Capture the cell that displays the provided text and extract its (X, Y) central coordinate. 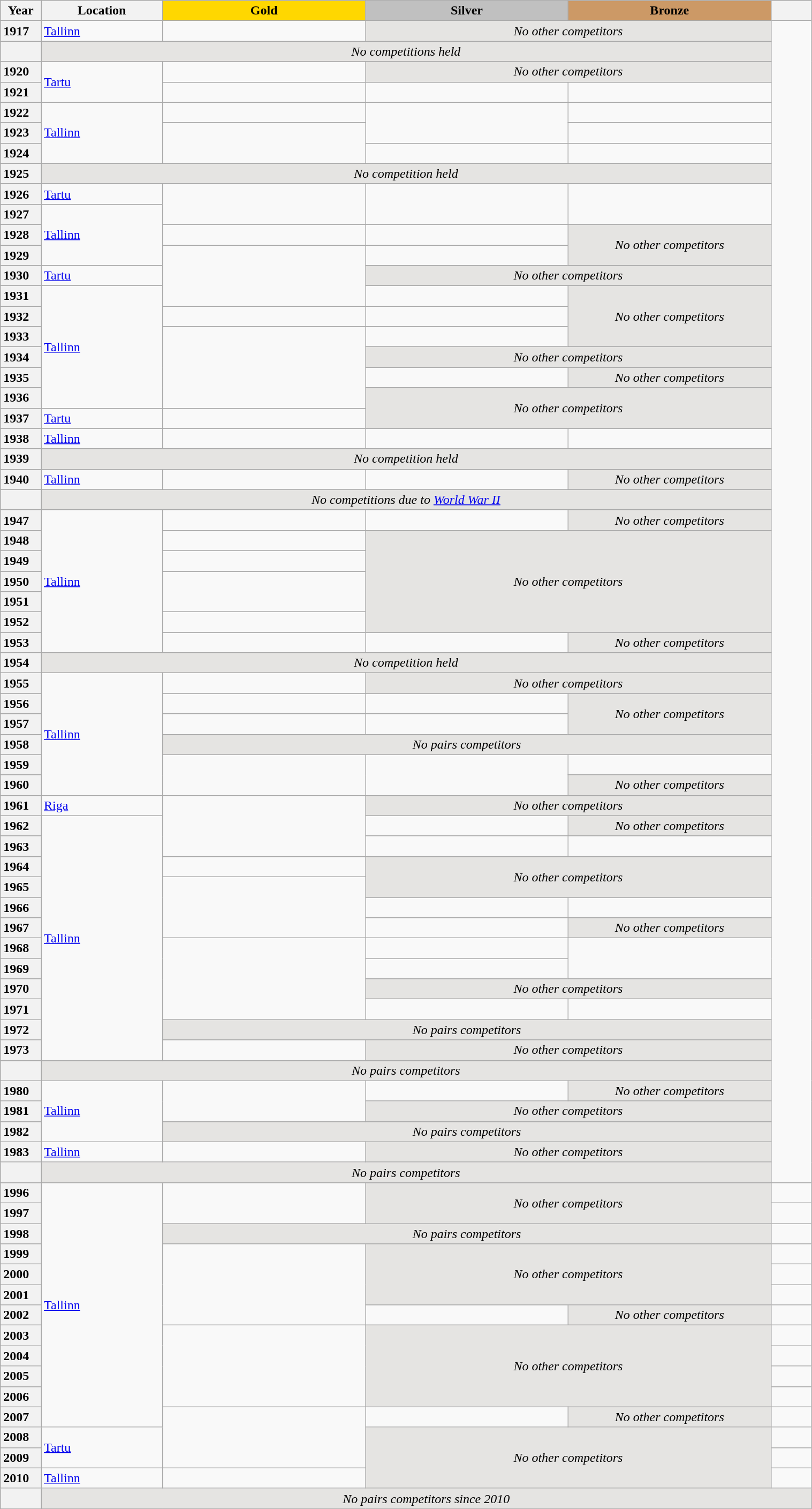
1952 (21, 622)
Riga (102, 805)
2005 (21, 1376)
1954 (21, 663)
1938 (21, 439)
1930 (21, 276)
1963 (21, 846)
No pairs competitors since 2010 (426, 1498)
1924 (21, 153)
1932 (21, 316)
1920 (21, 72)
2007 (21, 1417)
1960 (21, 785)
1936 (21, 398)
1925 (21, 173)
1982 (21, 1131)
Silver (467, 11)
1972 (21, 1030)
1966 (21, 908)
1999 (21, 1254)
1968 (21, 948)
1970 (21, 989)
Year (21, 11)
2002 (21, 1315)
1928 (21, 235)
1980 (21, 1091)
1934 (21, 357)
1917 (21, 31)
1927 (21, 214)
2003 (21, 1336)
1940 (21, 479)
1931 (21, 296)
1955 (21, 683)
1969 (21, 969)
1926 (21, 194)
2006 (21, 1397)
1949 (21, 561)
Location (102, 11)
No competitions due to World War II (406, 500)
1922 (21, 112)
1965 (21, 887)
1935 (21, 378)
1967 (21, 928)
1956 (21, 704)
1939 (21, 459)
No competitions held (406, 51)
1948 (21, 540)
1981 (21, 1111)
2009 (21, 1458)
2000 (21, 1274)
Gold (264, 11)
1957 (21, 724)
1929 (21, 255)
1933 (21, 337)
2010 (21, 1478)
1998 (21, 1233)
2004 (21, 1356)
1971 (21, 1009)
1997 (21, 1213)
1953 (21, 643)
1923 (21, 133)
1983 (21, 1152)
1964 (21, 866)
1962 (21, 826)
1961 (21, 805)
1950 (21, 581)
2001 (21, 1295)
2008 (21, 1437)
1996 (21, 1193)
1958 (21, 744)
1921 (21, 92)
Bronze (669, 11)
1959 (21, 765)
1973 (21, 1050)
1951 (21, 602)
1937 (21, 418)
1947 (21, 520)
